Detect which cell encompasses the target text, then output its [x, y] center coordinate. 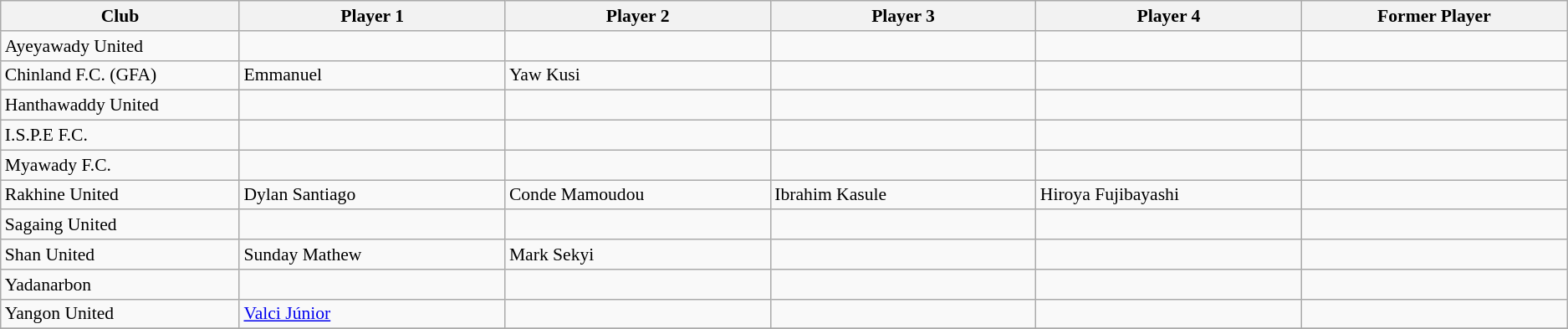
Player 2 [637, 16]
Hiroya Fujibayashi [1169, 195]
Sunday Mathew [371, 254]
Chinland F.C. (GFA) [120, 75]
Player 1 [371, 16]
Ibrahim Kasule [903, 195]
Mark Sekyi [637, 254]
Rakhine United [120, 195]
Emmanuel [371, 75]
Ayeyawady United [120, 46]
Player 4 [1169, 16]
Hanthawaddy United [120, 105]
Yadanarbon [120, 285]
Sagaing United [120, 225]
Dylan Santiago [371, 195]
Club [120, 16]
Former Player [1433, 16]
I.S.P.E F.C. [120, 136]
Valci Júnior [371, 314]
Conde Mamoudou [637, 195]
Yangon United [120, 314]
Player 3 [903, 16]
Shan United [120, 254]
Myawady F.C. [120, 165]
Yaw Kusi [637, 75]
